Return the (x, y) coordinate for the center point of the cell that contains the specified text.  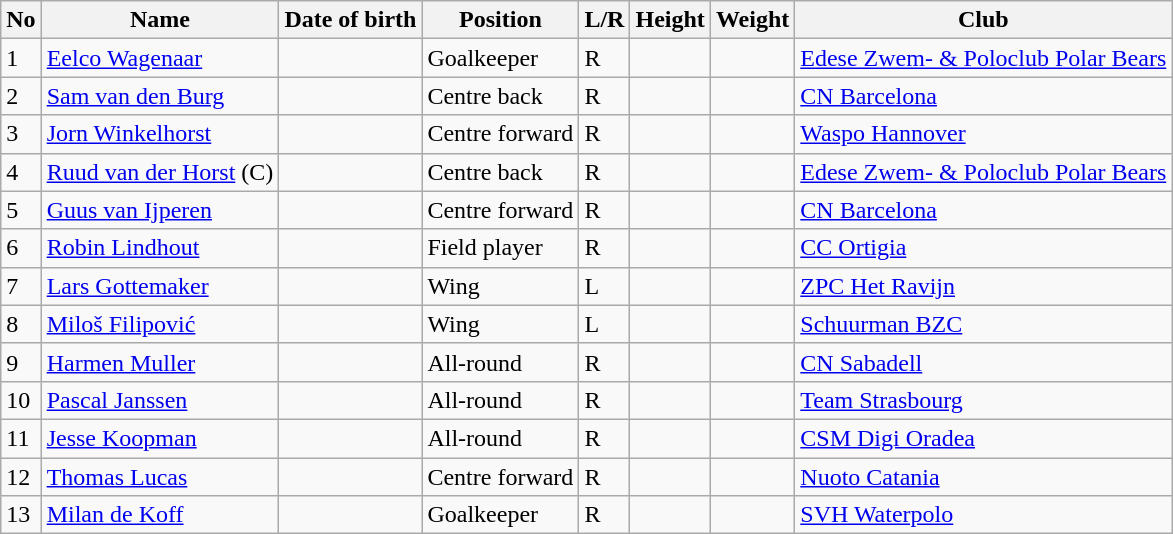
9 (21, 362)
Field player (500, 248)
Height (670, 20)
Schuurman BZC (984, 324)
5 (21, 210)
No (21, 20)
Milan de Koff (160, 515)
Waspo Hannover (984, 134)
CN Sabadell (984, 362)
Robin Lindhout (160, 248)
1 (21, 58)
7 (21, 286)
Pascal Janssen (160, 400)
Jorn Winkelhorst (160, 134)
Weight (752, 20)
Sam van den Burg (160, 96)
6 (21, 248)
Nuoto Catania (984, 477)
Ruud van der Horst (C) (160, 172)
4 (21, 172)
2 (21, 96)
Name (160, 20)
SVH Waterpolo (984, 515)
CSM Digi Oradea (984, 438)
CC Ortigia (984, 248)
10 (21, 400)
L/R (604, 20)
ZPC Het Ravijn (984, 286)
3 (21, 134)
Jesse Koopman (160, 438)
11 (21, 438)
Position (500, 20)
Guus van Ijperen (160, 210)
Thomas Lucas (160, 477)
12 (21, 477)
Team Strasbourg (984, 400)
Eelco Wagenaar (160, 58)
Lars Gottemaker (160, 286)
Date of birth (350, 20)
Harmen Muller (160, 362)
Club (984, 20)
8 (21, 324)
Miloš Filipović (160, 324)
13 (21, 515)
